Search for the cell housing the specified text and yield its [X, Y] center coordinate. 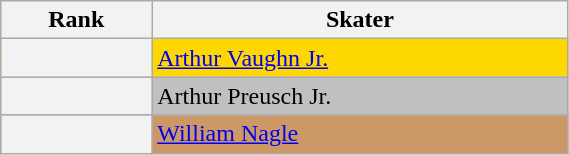
Arthur Preusch Jr. [360, 96]
Rank [76, 20]
Skater [360, 20]
Arthur Vaughn Jr. [360, 58]
William Nagle [360, 134]
